Provide the (x, y) coordinate of the cell's center where the given text is located.  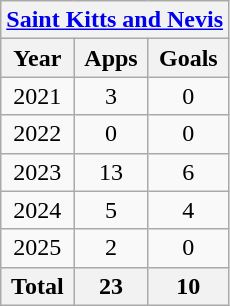
Total (38, 286)
2022 (38, 134)
23 (111, 286)
4 (188, 210)
2024 (38, 210)
5 (111, 210)
3 (111, 96)
6 (188, 172)
2023 (38, 172)
2021 (38, 96)
10 (188, 286)
2025 (38, 248)
Apps (111, 58)
Year (38, 58)
13 (111, 172)
Goals (188, 58)
Saint Kitts and Nevis (115, 20)
2 (111, 248)
